Scan for the cell matching the given text and deliver its [x, y] coordinate at center. 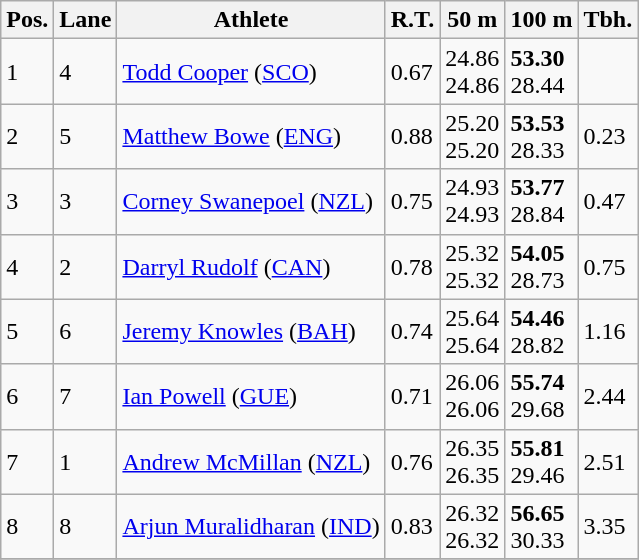
0.78 [412, 266]
0.83 [412, 526]
Darryl Rudolf (CAN) [251, 266]
Lane [86, 20]
Athlete [251, 20]
Pos. [28, 20]
Tbh. [608, 20]
50 m [472, 20]
Jeremy Knowles (BAH) [251, 332]
53.5328.33 [542, 136]
0.71 [412, 396]
3.35 [608, 526]
0.88 [412, 136]
26.3526.35 [472, 462]
0.47 [608, 202]
Andrew McMillan (NZL) [251, 462]
24.9324.93 [472, 202]
56.6530.33 [542, 526]
54.4628.82 [542, 332]
1.16 [608, 332]
55.7429.68 [542, 396]
24.8624.86 [472, 72]
26.0626.06 [472, 396]
Arjun Muralidharan (IND) [251, 526]
0.76 [412, 462]
25.3225.32 [472, 266]
55.8129.46 [542, 462]
Ian Powell (GUE) [251, 396]
2.51 [608, 462]
Todd Cooper (SCO) [251, 72]
100 m [542, 20]
0.67 [412, 72]
25.6425.64 [472, 332]
25.2025.20 [472, 136]
54.0528.73 [542, 266]
Corney Swanepoel (NZL) [251, 202]
26.3226.32 [472, 526]
R.T. [412, 20]
0.23 [608, 136]
Matthew Bowe (ENG) [251, 136]
53.3028.44 [542, 72]
2.44 [608, 396]
0.74 [412, 332]
53.7728.84 [542, 202]
